Locate the cell with the specified text and output its (x, y) center coordinate. 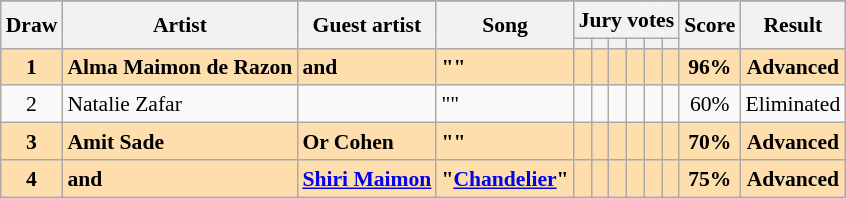
2 (32, 104)
Natalie Zafar (180, 104)
3 (32, 142)
Score (710, 24)
75% (710, 178)
Shiri Maimon (366, 178)
Draw (32, 24)
Song (504, 24)
"Chandelier" (504, 178)
Jury votes (626, 20)
Eliminated (792, 104)
70% (710, 142)
Result (792, 24)
Alma Maimon de Razon (180, 66)
Amit Sade (180, 142)
Artist (180, 24)
Guest artist (366, 24)
1 (32, 66)
60% (710, 104)
Or Cohen (366, 142)
96% (710, 66)
4 (32, 178)
